Find where the given text appears and provide that cell's center as (x, y) coordinate. 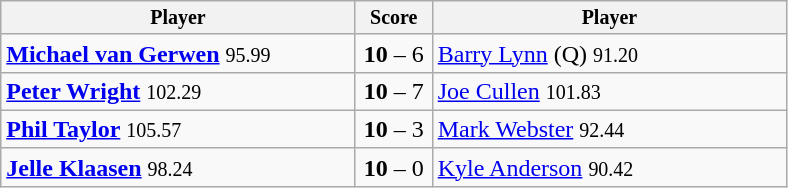
Kyle Anderson 90.42 (609, 167)
Joe Cullen 101.83 (609, 91)
Phil Taylor 105.57 (178, 129)
Jelle Klaasen 98.24 (178, 167)
Barry Lynn (Q) 91.20 (609, 53)
10 – 3 (394, 129)
Score (394, 18)
Mark Webster 92.44 (609, 129)
Peter Wright 102.29 (178, 91)
Michael van Gerwen 95.99 (178, 53)
10 – 7 (394, 91)
10 – 6 (394, 53)
10 – 0 (394, 167)
